Extract the (X, Y) coordinate from the center of the cell holding the provided text.  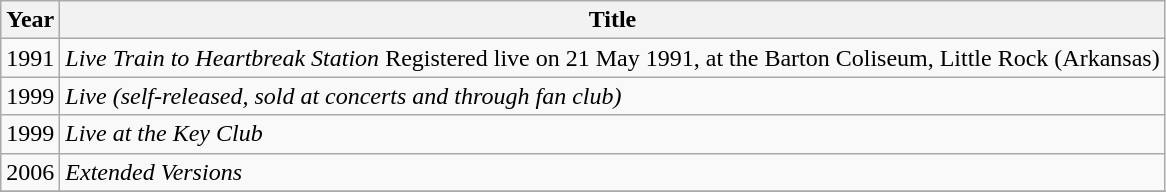
Year (30, 20)
Live Train to Heartbreak Station Registered live on 21 May 1991, at the Barton Coliseum, Little Rock (Arkansas) (612, 58)
Extended Versions (612, 172)
Live (self-released, sold at concerts and through fan club) (612, 96)
2006 (30, 172)
Live at the Key Club (612, 134)
1991 (30, 58)
Title (612, 20)
